Detect which cell encompasses the target text, then output its (x, y) center coordinate. 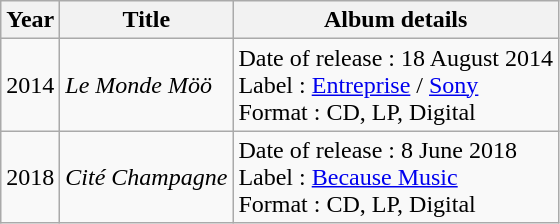
2018 (30, 177)
2014 (30, 85)
Date of release : 18 August 2014Label : Entreprise / SonyFormat : CD, LP, Digital (396, 85)
Le Monde Möö (146, 85)
Title (146, 20)
Cité Champagne (146, 177)
Year (30, 20)
Album details (396, 20)
Date of release : 8 June 2018Label : Because MusicFormat : CD, LP, Digital (396, 177)
